Output the [X, Y] coordinate of the center of the cell containing the given text.  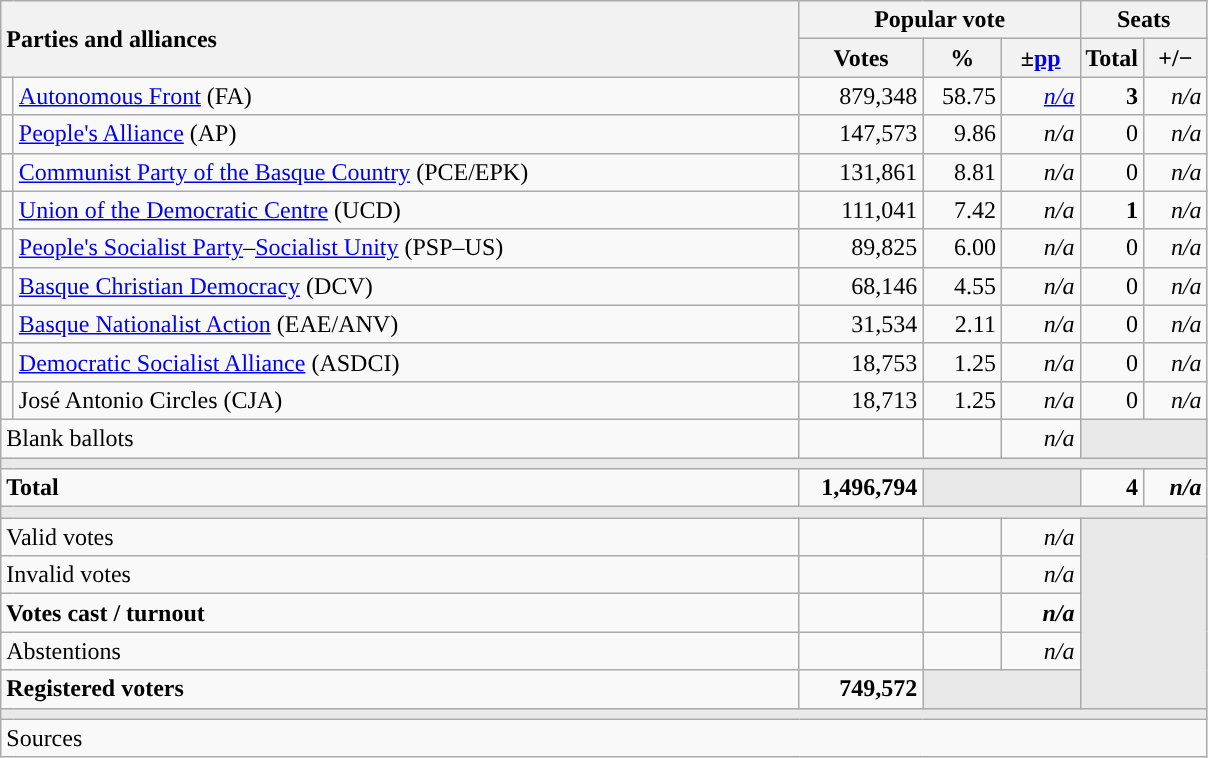
31,534 [861, 324]
8.81 [962, 172]
131,861 [861, 172]
Valid votes [400, 537]
1,496,794 [861, 488]
7.42 [962, 210]
6.00 [962, 248]
% [962, 58]
58.75 [962, 96]
18,753 [861, 362]
4.55 [962, 286]
Democratic Socialist Alliance (ASDCI) [406, 362]
Blank ballots [400, 438]
Registered voters [400, 689]
2.11 [962, 324]
±pp [1040, 58]
+/− [1176, 58]
Votes cast / turnout [400, 613]
Votes [861, 58]
People's Socialist Party–Socialist Unity (PSP–US) [406, 248]
Parties and alliances [400, 39]
Union of the Democratic Centre (UCD) [406, 210]
89,825 [861, 248]
4 [1112, 488]
Invalid votes [400, 575]
68,146 [861, 286]
Popular vote [940, 20]
Basque Christian Democracy (DCV) [406, 286]
18,713 [861, 400]
147,573 [861, 134]
Seats [1144, 20]
People's Alliance (AP) [406, 134]
Sources [604, 738]
Basque Nationalist Action (EAE/ANV) [406, 324]
Communist Party of the Basque Country (PCE/EPK) [406, 172]
Autonomous Front (FA) [406, 96]
879,348 [861, 96]
Abstentions [400, 651]
3 [1112, 96]
9.86 [962, 134]
749,572 [861, 689]
111,041 [861, 210]
José Antonio Circles (CJA) [406, 400]
1 [1112, 210]
